Output the (X, Y) coordinate of the center of the cell containing the given text.  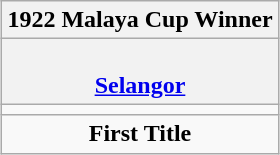
First Title (140, 134)
Selangor (140, 72)
1922 Malaya Cup Winner (140, 20)
